Return [X, Y] of the center of cell containing provided text 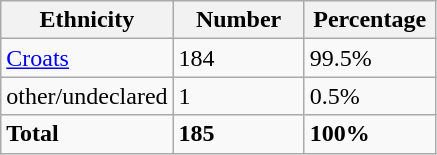
0.5% [370, 96]
100% [370, 134]
1 [238, 96]
Croats [87, 58]
Number [238, 20]
99.5% [370, 58]
Ethnicity [87, 20]
Percentage [370, 20]
185 [238, 134]
Total [87, 134]
184 [238, 58]
other/undeclared [87, 96]
